Detect which cell encompasses the target text, then output its (X, Y) center coordinate. 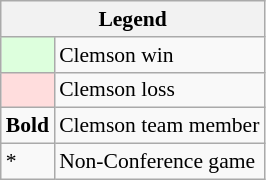
Clemson team member (159, 126)
Non-Conference game (159, 162)
Clemson win (159, 55)
* (28, 162)
Legend (133, 19)
Bold (28, 126)
Clemson loss (159, 90)
